Provide the [X, Y] coordinate of the cell's center where the given text is located.  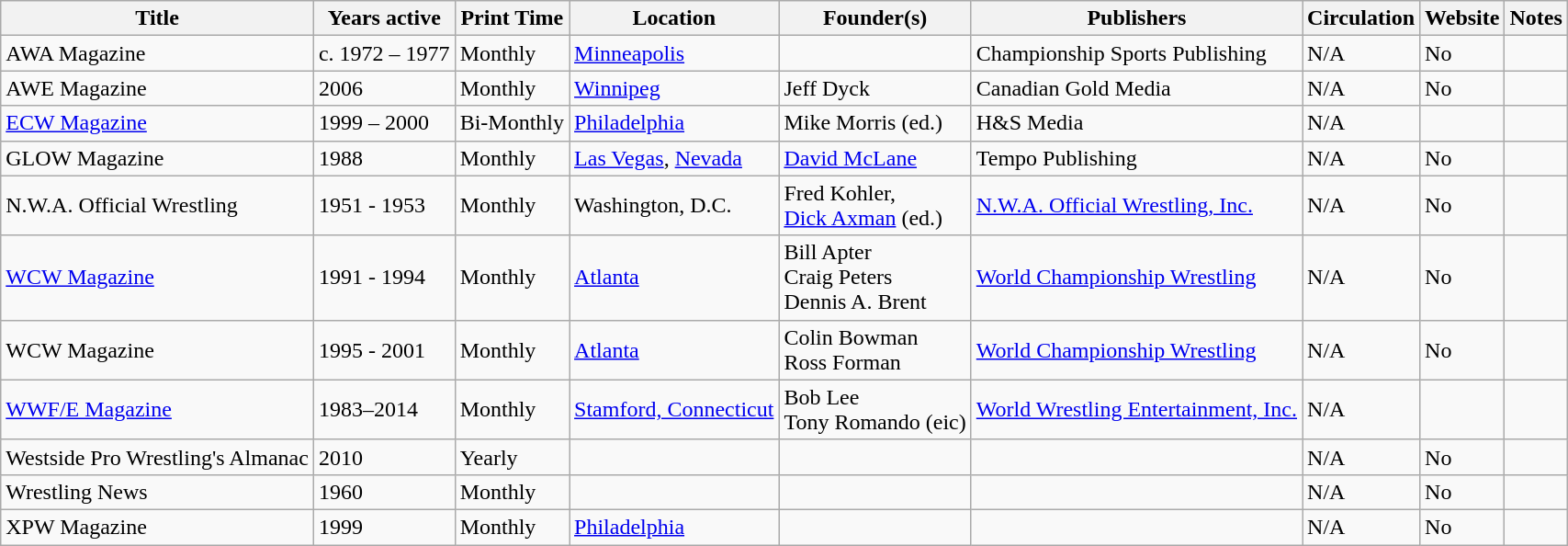
Notes [1536, 18]
Tempo Publishing [1136, 158]
1988 [384, 158]
N.W.A. Official Wrestling, Inc. [1136, 206]
Print Time [512, 18]
Bob LeeTony Romando (eic) [874, 410]
XPW Magazine [158, 527]
Founder(s) [874, 18]
2006 [384, 88]
N.W.A. Official Wrestling [158, 206]
Website [1462, 18]
AWE Magazine [158, 88]
Canadian Gold Media [1136, 88]
1995 - 2001 [384, 349]
1999 – 2000 [384, 123]
Las Vegas, Nevada [674, 158]
ECW Magazine [158, 123]
Minneapolis [674, 53]
c. 1972 – 1977 [384, 53]
Title [158, 18]
Wrestling News [158, 492]
Mike Morris (ed.) [874, 123]
Publishers [1136, 18]
Colin BowmanRoss Forman [874, 349]
Stamford, Connecticut [674, 410]
Westside Pro Wrestling's Almanac [158, 457]
Yearly [512, 457]
H&S Media [1136, 123]
World Wrestling Entertainment, Inc. [1136, 410]
Jeff Dyck [874, 88]
Fred Kohler,Dick Axman (ed.) [874, 206]
AWA Magazine [158, 53]
1983–2014 [384, 410]
Winnipeg [674, 88]
Years active [384, 18]
Bi-Monthly [512, 123]
Location [674, 18]
1991 - 1994 [384, 278]
Championship Sports Publishing [1136, 53]
2010 [384, 457]
GLOW Magazine [158, 158]
Circulation [1361, 18]
1960 [384, 492]
WWF/E Magazine [158, 410]
Bill ApterCraig PetersDennis A. Brent [874, 278]
David McLane [874, 158]
1951 - 1953 [384, 206]
Washington, D.C. [674, 206]
1999 [384, 527]
